For the text-containing cell, return its midpoint in (x, y) coordinate format. 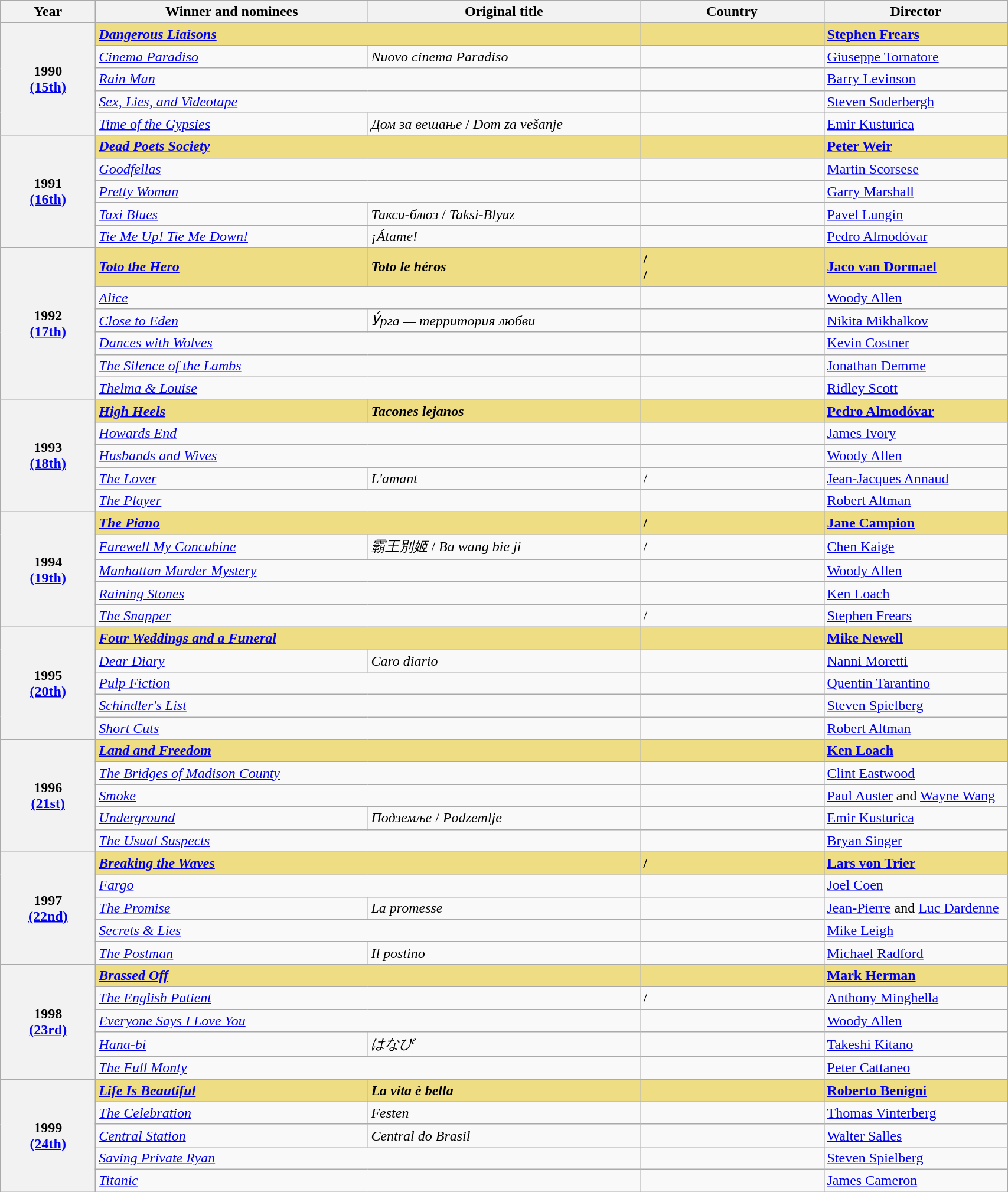
1995(20th) (48, 683)
Barry Levinson (915, 79)
Brassed Off (368, 975)
Michael Radford (915, 953)
Peter Weir (915, 146)
Dear Diary (231, 661)
Close to Eden (231, 321)
Original title (504, 12)
Time of the Gypsies (231, 124)
Pulp Fiction (368, 683)
Takeshi Kitano (915, 1044)
Goodfellas (368, 169)
Dances with Wolves (368, 343)
Raining Stones (368, 593)
Nikita Mikhalkov (915, 321)
Lars von Trier (915, 863)
Taxi Blues (231, 214)
Schindler's List (368, 706)
Land and Freedom (368, 751)
Toto le héros (504, 267)
Titanic (368, 1180)
Thomas Vinterberg (915, 1113)
Pavel Lungin (915, 214)
1994(19th) (48, 569)
1998(23rd) (48, 1022)
1996(21st) (48, 796)
Jean-Jacques Annaud (915, 478)
The Player (368, 501)
Alice (368, 297)
Central Station (231, 1135)
霸王別姬 / Ba wang bie ji (504, 547)
The English Patient (368, 998)
Country (732, 12)
Paul Auster and Wayne Wang (915, 796)
1997(22nd) (48, 908)
Cinema Paradiso (231, 57)
Jane Campion (915, 523)
Garry Marshall (915, 191)
Kevin Costner (915, 343)
Underground (231, 818)
Year (48, 12)
Mark Herman (915, 975)
The Piano (368, 523)
La promesse (504, 908)
Festen (504, 1113)
The Full Monty (368, 1068)
Everyone Says I Love You (368, 1020)
Walter Salles (915, 1135)
The Promise (231, 908)
¡Átame! (504, 236)
1999(24th) (48, 1135)
The Usual Suspects (368, 841)
Joel Coen (915, 885)
Farewell My Concubine (231, 547)
1993(18th) (48, 455)
Jaco van Dormael (915, 267)
Mike Newell (915, 638)
Mike Leigh (915, 930)
Tacones lejanos (504, 411)
High Heels (231, 411)
Secrets & Lies (368, 930)
La vita è bella (504, 1090)
Four Weddings and a Funeral (368, 638)
Manhattan Murder Mystery (368, 571)
У́рга — территория любви (504, 321)
// (732, 267)
Jean-Pierre and Luc Dardenne (915, 908)
Sex, Lies, and Videotape (368, 102)
Life Is Beautiful (231, 1090)
Short Cuts (368, 728)
The Bridges of Madison County (368, 773)
Tie Me Up! Tie Me Down! (231, 236)
Caro diario (504, 661)
The Snapper (368, 615)
Director (915, 12)
Jonathan Demme (915, 366)
L'amant (504, 478)
Breaking the Waves (368, 863)
Nuovo cinema Paradiso (504, 57)
Ridley Scott (915, 388)
The Celebration (231, 1113)
Thelma & Louise (368, 388)
Winner and nominees (231, 12)
1990(15th) (48, 79)
Central do Brasil (504, 1135)
Подземље / Podzemlje (504, 818)
Такси-блюз / Taksi-Blyuz (504, 214)
Peter Cattaneo (915, 1068)
1992(17th) (48, 324)
Martin Scorsese (915, 169)
Quentin Tarantino (915, 683)
Toto the Hero (231, 267)
James Cameron (915, 1180)
Rain Man (368, 79)
Dead Poets Society (368, 146)
Дом за вешање / Dom za vešanje (504, 124)
Pretty Woman (368, 191)
Fargo (368, 885)
Howards End (368, 433)
Nanni Moretti (915, 661)
Giuseppe Tornatore (915, 57)
Chen Kaige (915, 547)
Saving Private Ryan (368, 1158)
Il postino (504, 953)
Husbands and Wives (368, 455)
Steven Soderbergh (915, 102)
James Ivory (915, 433)
Smoke (368, 796)
The Postman (231, 953)
Bryan Singer (915, 841)
Anthony Minghella (915, 998)
Hana-bi (231, 1044)
Clint Eastwood (915, 773)
1991(16th) (48, 191)
The Lover (231, 478)
The Silence of the Lambs (368, 366)
Roberto Benigni (915, 1090)
Dangerous Liaisons (368, 34)
はなび (504, 1044)
